Find where the given text appears and provide that cell's center as (x, y) coordinate. 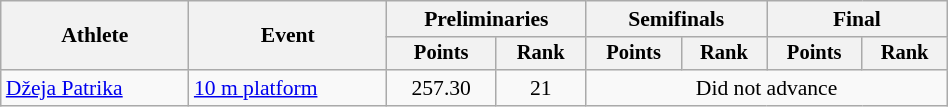
Event (288, 36)
10 m platform (288, 88)
Final (858, 19)
Athlete (95, 36)
257.30 (442, 88)
Džeja Patrika (95, 88)
Preliminaries (486, 19)
21 (541, 88)
Semifinals (676, 19)
Did not advance (766, 88)
